Find where the given text appears and provide that cell's center as [X, Y] coordinate. 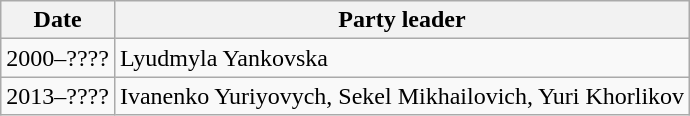
Date [58, 20]
2000–???? [58, 58]
Party leader [402, 20]
2013–???? [58, 96]
Lyudmyla Yankovska [402, 58]
Ivanenko Yuriyovych, Sekel Mikhailovich, Yuri Khorlikov [402, 96]
